From the cell containing the given text, extract its center point as [x, y] coordinate. 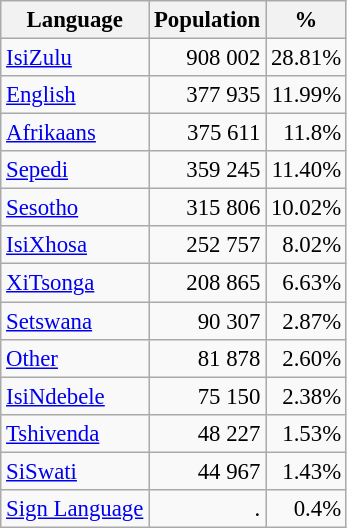
1.53% [306, 433]
English [75, 95]
8.02% [306, 245]
28.81% [306, 58]
IsiNdebele [75, 396]
1.43% [306, 471]
2.60% [306, 358]
% [306, 20]
Population [208, 20]
10.02% [306, 208]
IsiZulu [75, 58]
. [208, 509]
Sesotho [75, 208]
IsiXhosa [75, 245]
2.38% [306, 396]
6.63% [306, 283]
81 878 [208, 358]
11.99% [306, 95]
SiSwati [75, 471]
11.40% [306, 170]
377 935 [208, 95]
252 757 [208, 245]
11.8% [306, 133]
75 150 [208, 396]
2.87% [306, 321]
908 002 [208, 58]
Afrikaans [75, 133]
Setswana [75, 321]
315 806 [208, 208]
XiTsonga [75, 283]
Sign Language [75, 509]
Tshivenda [75, 433]
48 227 [208, 433]
Sepedi [75, 170]
Other [75, 358]
0.4% [306, 509]
375 611 [208, 133]
208 865 [208, 283]
44 967 [208, 471]
Language [75, 20]
359 245 [208, 170]
90 307 [208, 321]
